Output the [X, Y] coordinate of the center of the cell containing the given text.  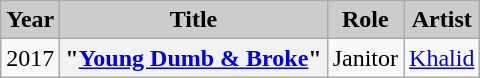
Janitor [365, 58]
Khalid [442, 58]
Year [30, 20]
Role [365, 20]
2017 [30, 58]
Artist [442, 20]
"Young Dumb & Broke" [194, 58]
Title [194, 20]
